Pinpoint the cell where the given text exists, returning its (x, y) midpoint coordinate. 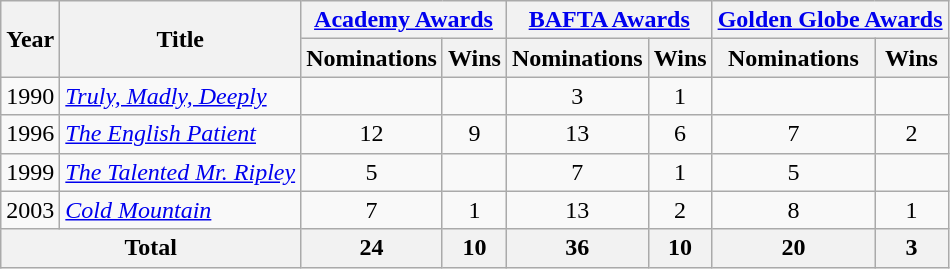
24 (372, 248)
The English Patient (180, 134)
Cold Mountain (180, 210)
1996 (30, 134)
2003 (30, 210)
Golden Globe Awards (830, 20)
1990 (30, 96)
20 (794, 248)
6 (680, 134)
8 (794, 210)
Title (180, 39)
The Talented Mr. Ripley (180, 172)
Year (30, 39)
1999 (30, 172)
12 (372, 134)
Academy Awards (404, 20)
9 (474, 134)
BAFTA Awards (609, 20)
Truly, Madly, Deeply (180, 96)
36 (577, 248)
Total (151, 248)
